Detect which cell encompasses the target text, then output its (x, y) center coordinate. 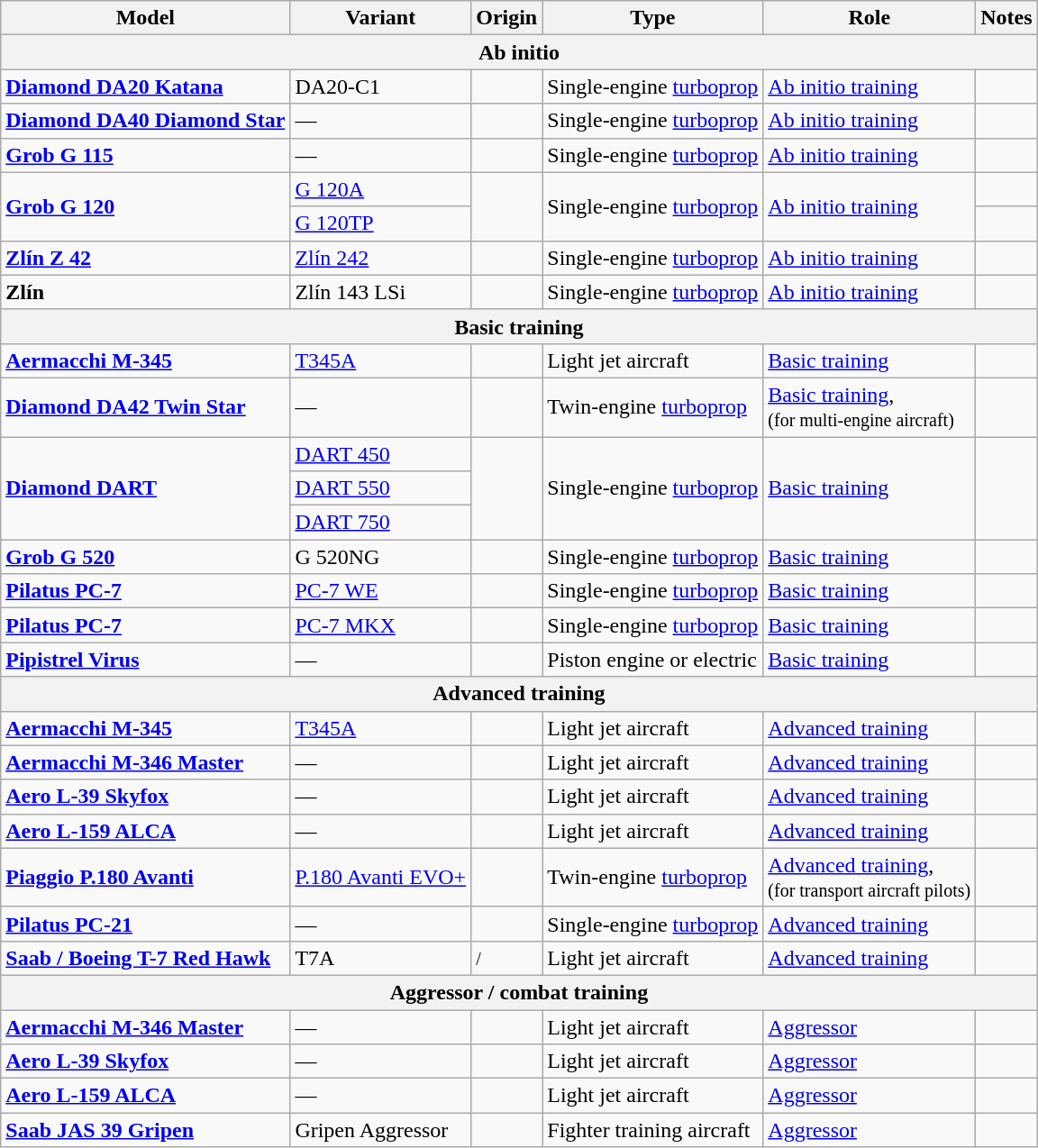
G 120A (380, 189)
Role (870, 18)
Piaggio P.180 Avanti (146, 878)
Model (146, 18)
T7A (380, 958)
Saab JAS 39 Gripen (146, 1130)
G 520NG (380, 557)
Zlín Z 42 (146, 258)
Aggressor / combat training (519, 992)
Diamond DA42 Twin Star (146, 407)
Saab / Boeing T-7 Red Hawk (146, 958)
Origin (506, 18)
Zlín 143 LSi (380, 292)
Ab initio (519, 52)
G 120TP (380, 223)
DA20-C1 (380, 87)
Grob G 120 (146, 206)
DART 550 (380, 488)
Basic training,(for multi-engine aircraft) (870, 407)
Notes (1006, 18)
Diamond DA40 Diamond Star (146, 121)
Diamond DA20 Katana (146, 87)
Diamond DART (146, 487)
Fighter training aircraft (652, 1130)
DART 750 (380, 523)
P.180 Avanti EVO+ (380, 878)
Pipistrel Virus (146, 660)
Grob G 520 (146, 557)
Gripen Aggressor (380, 1130)
PC-7 WE (380, 591)
Pilatus PC-21 (146, 924)
Zlín (146, 292)
Variant (380, 18)
Zlín 242 (380, 258)
Grob G 115 (146, 155)
PC-7 MKX (380, 625)
Type (652, 18)
/ (506, 958)
Advanced training,(for transport aircraft pilots) (870, 878)
Piston engine or electric (652, 660)
DART 450 (380, 453)
